From the cell containing the given text, extract its center point as (x, y) coordinate. 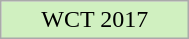
WCT 2017 (95, 20)
